Output the (x, y) coordinate of the center of the cell containing the given text.  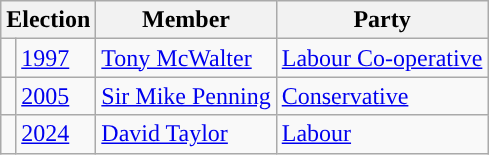
1997 (56, 58)
Election (48, 20)
2024 (56, 134)
Tony McWalter (186, 58)
2005 (56, 96)
Conservative (382, 96)
Labour Co-operative (382, 58)
Sir Mike Penning (186, 96)
Member (186, 20)
Labour (382, 134)
Party (382, 20)
David Taylor (186, 134)
